Return the (x, y) coordinate for the center point of the cell that contains the specified text.  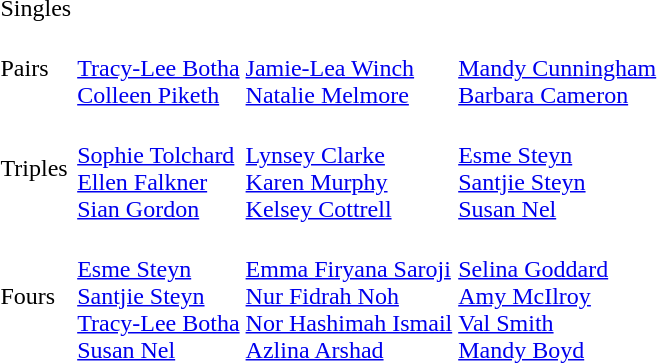
Jamie-Lea WinchNatalie Melmore (349, 68)
Tracy-Lee BothaColleen Piketh (158, 68)
Sophie TolchardEllen FalknerSian Gordon (158, 168)
Lynsey ClarkeKaren MurphyKelsey Cottrell (349, 168)
